From the cell containing the given text, extract its center point as (x, y) coordinate. 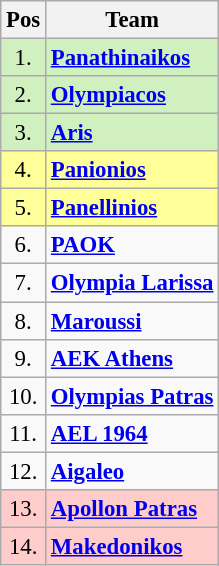
5. (24, 208)
Apollon Patras (132, 509)
AEK Athens (132, 358)
2. (24, 95)
Olympiacos (132, 95)
7. (24, 283)
12. (24, 471)
Team (132, 20)
Makedonikos (132, 546)
6. (24, 245)
11. (24, 433)
AEL 1964 (132, 433)
PAOK (132, 245)
4. (24, 170)
10. (24, 396)
Pos (24, 20)
Panellinios (132, 208)
Olympias Patras (132, 396)
3. (24, 133)
Olympia Larissa (132, 283)
Panathinaikos (132, 58)
Aris (132, 133)
Maroussi (132, 321)
14. (24, 546)
1. (24, 58)
9. (24, 358)
Aigaleo (132, 471)
13. (24, 509)
Panionios (132, 170)
8. (24, 321)
